For the text-containing cell, return its midpoint in [x, y] coordinate format. 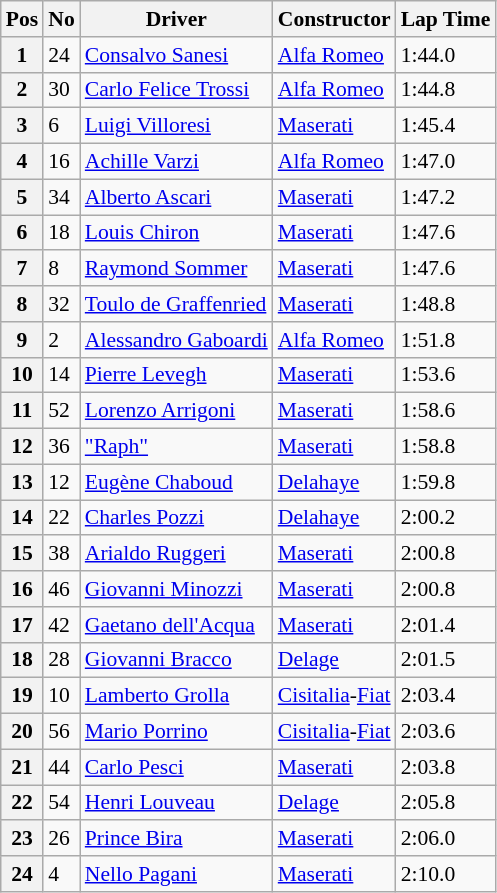
1:44.8 [446, 90]
Carlo Pesci [176, 767]
15 [22, 554]
1:44.0 [446, 55]
Raymond Sommer [176, 269]
36 [62, 447]
Carlo Felice Trossi [176, 90]
Pos [22, 19]
Arialdo Ruggeri [176, 554]
3 [22, 126]
2:03.6 [446, 732]
Alberto Ascari [176, 197]
Mario Porrino [176, 732]
52 [62, 411]
1:59.8 [446, 482]
44 [62, 767]
1:45.4 [446, 126]
Lamberto Grolla [176, 696]
1 [22, 55]
Louis Chiron [176, 233]
34 [62, 197]
Lorenzo Arrigoni [176, 411]
2:03.8 [446, 767]
Giovanni Bracco [176, 660]
No [62, 19]
Toulo de Graffenried [176, 304]
17 [22, 625]
28 [62, 660]
46 [62, 589]
1:58.8 [446, 447]
Luigi Villoresi [176, 126]
11 [22, 411]
Consalvo Sanesi [176, 55]
30 [62, 90]
38 [62, 554]
Eugène Chaboud [176, 482]
2:00.2 [446, 518]
23 [22, 839]
Lap Time [446, 19]
54 [62, 803]
2:01.5 [446, 660]
Henri Louveau [176, 803]
1:47.2 [446, 197]
32 [62, 304]
Achille Varzi [176, 162]
Nello Pagani [176, 874]
2:01.4 [446, 625]
1:58.6 [446, 411]
9 [22, 340]
7 [22, 269]
19 [22, 696]
26 [62, 839]
Pierre Levegh [176, 375]
2:06.0 [446, 839]
2:05.8 [446, 803]
1:47.0 [446, 162]
Giovanni Minozzi [176, 589]
21 [22, 767]
56 [62, 732]
2:10.0 [446, 874]
1:51.8 [446, 340]
Constructor [334, 19]
"Raph" [176, 447]
13 [22, 482]
Charles Pozzi [176, 518]
1:53.6 [446, 375]
Driver [176, 19]
2:03.4 [446, 696]
Alessandro Gaboardi [176, 340]
5 [22, 197]
1:48.8 [446, 304]
20 [22, 732]
42 [62, 625]
Gaetano dell'Acqua [176, 625]
Prince Bira [176, 839]
